Detect which cell encompasses the target text, then output its [x, y] center coordinate. 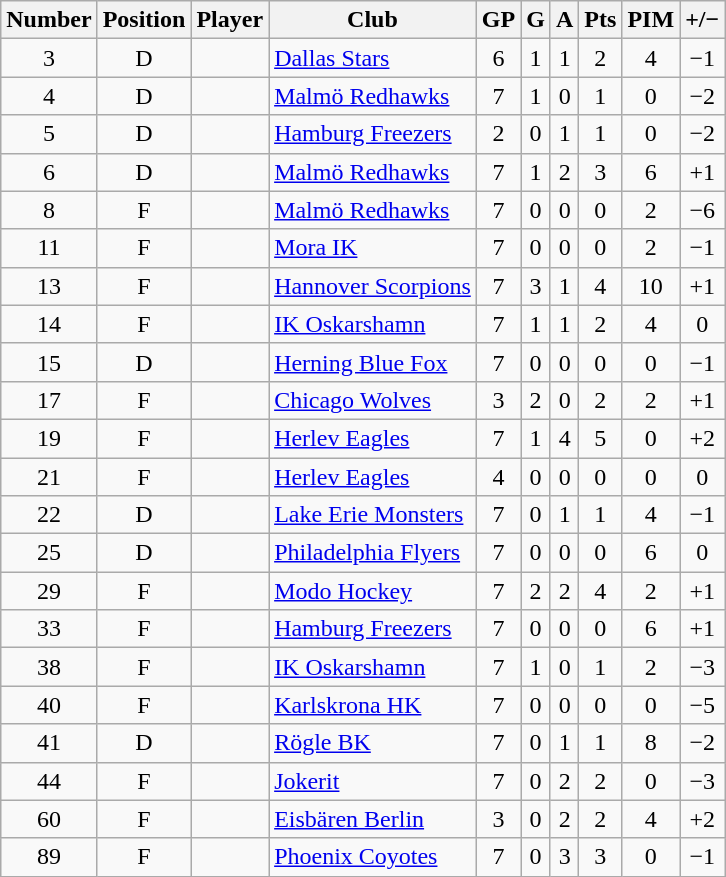
Phoenix Coyotes [373, 857]
13 [49, 286]
Hannover Scorpions [373, 286]
PIM [651, 20]
Chicago Wolves [373, 400]
Rögle BK [373, 743]
G [536, 20]
Player [230, 20]
Eisbären Berlin [373, 819]
Lake Erie Monsters [373, 515]
17 [49, 400]
Modo Hockey [373, 591]
−6 [702, 210]
40 [49, 705]
44 [49, 781]
41 [49, 743]
22 [49, 515]
29 [49, 591]
25 [49, 553]
Pts [600, 20]
Mora IK [373, 248]
11 [49, 248]
GP [498, 20]
89 [49, 857]
60 [49, 819]
38 [49, 667]
14 [49, 324]
15 [49, 362]
Philadelphia Flyers [373, 553]
Club [373, 20]
19 [49, 438]
Dallas Stars [373, 58]
Herning Blue Fox [373, 362]
Number [49, 20]
A [564, 20]
21 [49, 477]
10 [651, 286]
+/− [702, 20]
Karlskrona HK [373, 705]
33 [49, 629]
Jokerit [373, 781]
Position [144, 20]
−5 [702, 705]
